Provide the (x, y) coordinate of the cell's center where the given text is located.  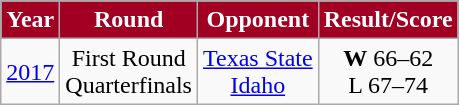
Opponent (258, 20)
Result/Score (388, 20)
W 66–62L 67–74 (388, 72)
Texas StateIdaho (258, 72)
Year (30, 20)
Round (129, 20)
First RoundQuarterfinals (129, 72)
2017 (30, 72)
